Locate the cell with the specified text and output its [X, Y] center coordinate. 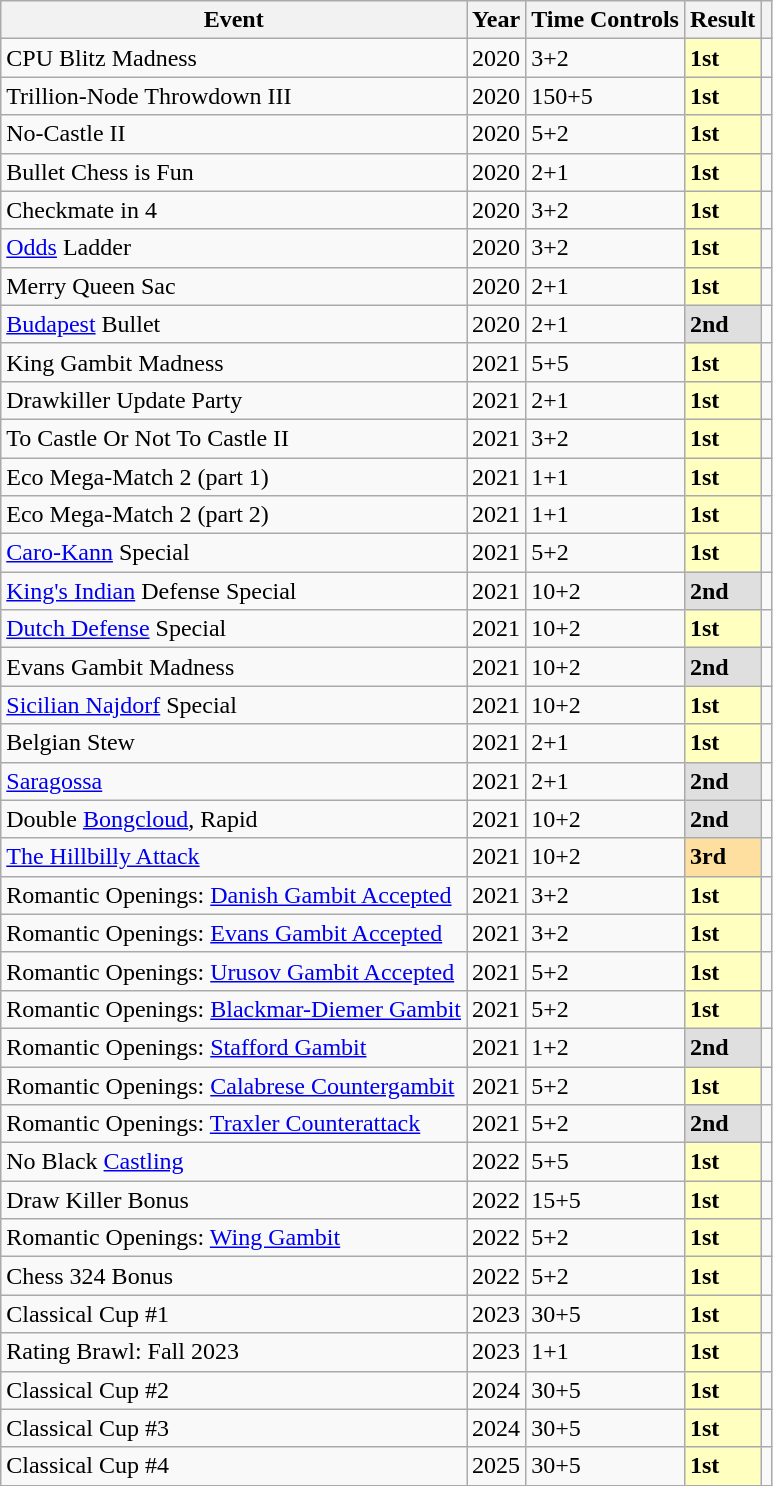
Bullet Chess is Fun [234, 172]
Budapest Bullet [234, 324]
Romantic Openings: Stafford Gambit [234, 1047]
150+5 [606, 96]
Romantic Openings: Danish Gambit Accepted [234, 895]
Classical Cup #4 [234, 1466]
Saragossa [234, 781]
Result [722, 20]
Romantic Openings: Evans Gambit Accepted [234, 933]
2025 [496, 1466]
Classical Cup #2 [234, 1390]
Sicilian Najdorf Special [234, 705]
CPU Blitz Madness [234, 58]
The Hillbilly Attack [234, 857]
Classical Cup #1 [234, 1314]
Time Controls [606, 20]
1+2 [606, 1047]
Romantic Openings: Urusov Gambit Accepted [234, 971]
Chess 324 Bonus [234, 1276]
Rating Brawl: Fall 2023 [234, 1352]
Caro-Kann Special [234, 553]
Draw Killer Bonus [234, 1200]
Double Bongcloud, Rapid [234, 819]
Belgian Stew [234, 743]
Romantic Openings: Traxler Counterattack [234, 1124]
Eco Mega-Match 2 (part 1) [234, 477]
Merry Queen Sac [234, 286]
No-Castle II [234, 134]
Romantic Openings: Calabrese Countergambit [234, 1085]
Drawkiller Update Party [234, 400]
3rd [722, 857]
No Black Castling [234, 1162]
Romantic Openings: Blackmar-Diemer Gambit [234, 1009]
Trillion-Node Throwdown III [234, 96]
15+5 [606, 1200]
Classical Cup #3 [234, 1428]
Event [234, 20]
Year [496, 20]
Odds Ladder [234, 248]
Romantic Openings: Wing Gambit [234, 1238]
Dutch Defense Special [234, 629]
Evans Gambit Madness [234, 667]
Eco Mega-Match 2 (part 2) [234, 515]
To Castle Or Not To Castle II [234, 438]
King's Indian Defense Special [234, 591]
Checkmate in 4 [234, 210]
King Gambit Madness [234, 362]
